Pinpoint the cell where the given text exists, returning its [X, Y] midpoint coordinate. 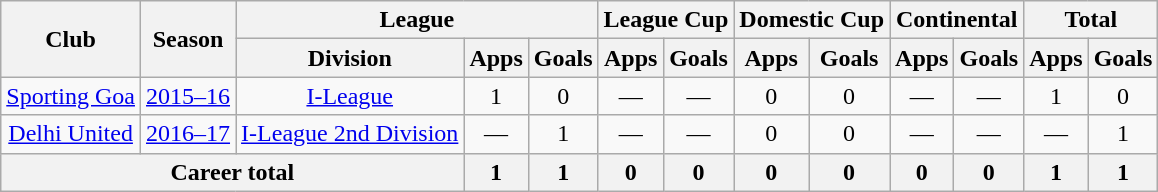
I-League [350, 96]
League Cup [666, 20]
Season [188, 39]
Club [71, 39]
2015–16 [188, 96]
2016–17 [188, 134]
Division [350, 58]
Domestic Cup [812, 20]
Career total [232, 172]
Delhi United [71, 134]
League [418, 20]
Total [1091, 20]
Sporting Goa [71, 96]
Continental [957, 20]
I-League 2nd Division [350, 134]
